Detect which cell encompasses the target text, then output its [x, y] center coordinate. 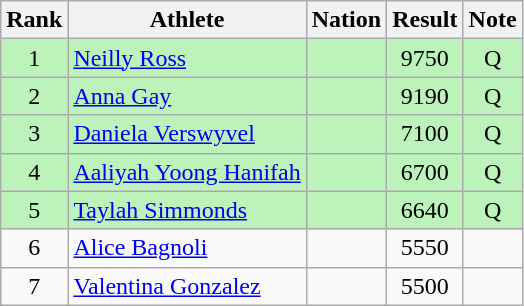
Nation [346, 20]
Note [492, 20]
Anna Gay [187, 96]
2 [34, 96]
7 [34, 286]
5500 [425, 286]
Rank [34, 20]
6 [34, 248]
7100 [425, 134]
Taylah Simmonds [187, 210]
Alice Bagnoli [187, 248]
Result [425, 20]
3 [34, 134]
Daniela Verswyvel [187, 134]
5 [34, 210]
5550 [425, 248]
Valentina Gonzalez [187, 286]
Neilly Ross [187, 58]
6700 [425, 172]
4 [34, 172]
6640 [425, 210]
Athlete [187, 20]
9750 [425, 58]
9190 [425, 96]
Aaliyah Yoong Hanifah [187, 172]
1 [34, 58]
